Identify which cell holds the provided text, then report its [x, y] central coordinate. 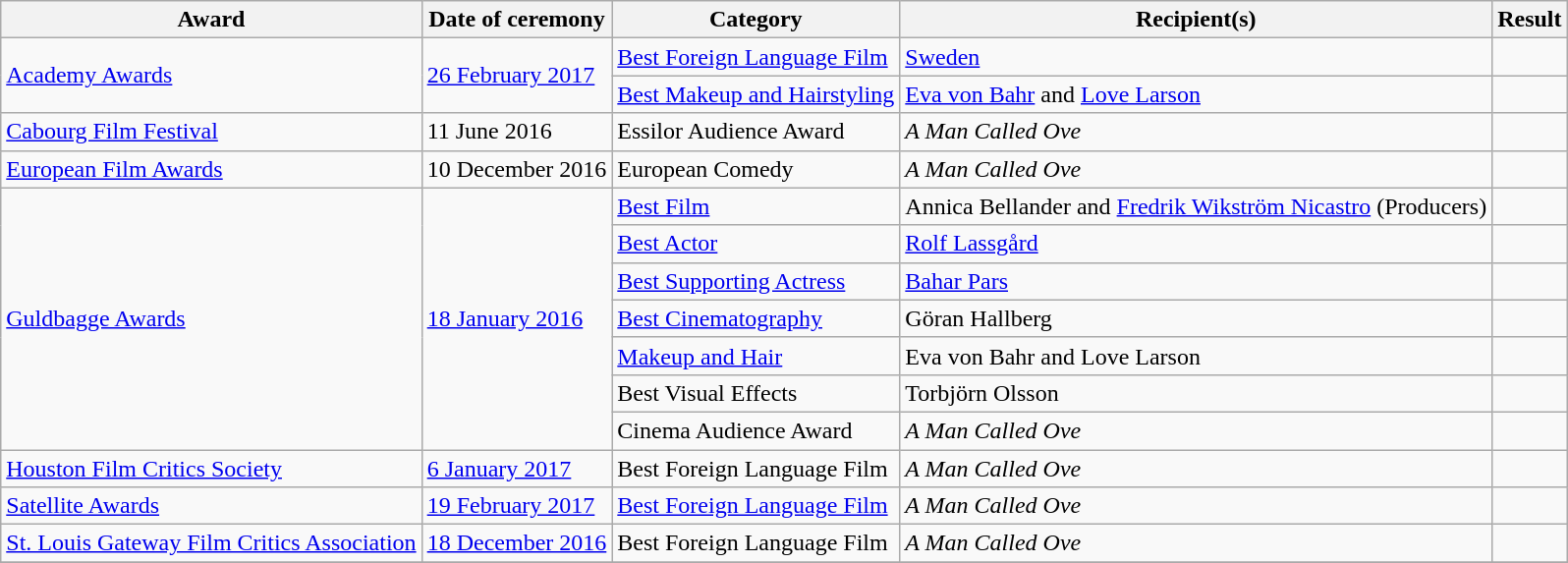
11 June 2016 [517, 132]
10 December 2016 [517, 169]
18 December 2016 [517, 543]
Rolf Lassgård [1197, 244]
18 January 2016 [517, 318]
Best Visual Effects [756, 393]
Best Supporting Actress [756, 281]
Award [211, 20]
Academy Awards [211, 76]
Bahar Pars [1197, 281]
Essilor Audience Award [756, 132]
Best Makeup and Hairstyling [756, 94]
Göran Hallberg [1197, 318]
Guldbagge Awards [211, 318]
European Film Awards [211, 169]
19 February 2017 [517, 506]
Houston Film Critics Society [211, 469]
St. Louis Gateway Film Critics Association [211, 543]
Annica Bellander and Fredrik Wikström Nicastro (Producers) [1197, 206]
Result [1530, 20]
Best Film [756, 206]
Recipient(s) [1197, 20]
Best Actor [756, 244]
26 February 2017 [517, 76]
6 January 2017 [517, 469]
Best Cinematography [756, 318]
Date of ceremony [517, 20]
Category [756, 20]
Satellite Awards [211, 506]
Torbjörn Olsson [1197, 393]
Sweden [1197, 57]
Cinema Audience Award [756, 430]
European Comedy [756, 169]
Cabourg Film Festival [211, 132]
Makeup and Hair [756, 356]
